Capture the cell that displays the provided text and extract its (x, y) central coordinate. 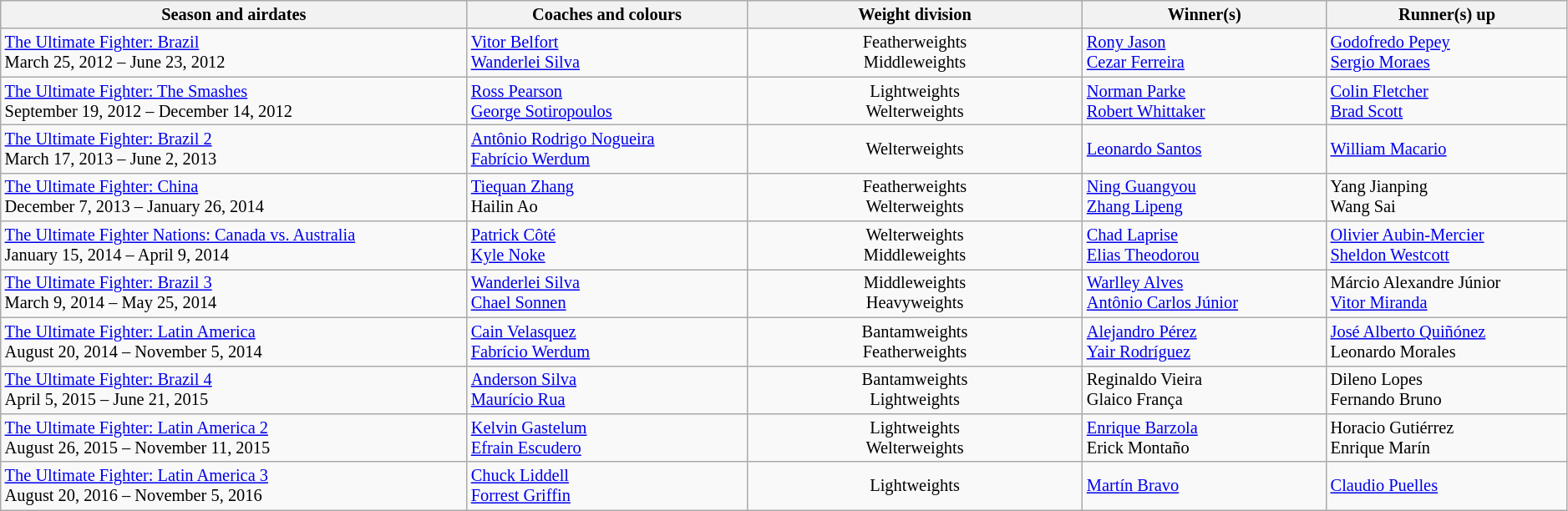
Colin Fletcher Brad Scott (1447, 101)
Alejandro Pérez Yair Rodríguez (1205, 342)
Olivier Aubin-Mercier Sheldon Westcott (1447, 245)
Welterweights (915, 149)
The Ultimate Fighter: Brazil 2March 17, 2013 – June 2, 2013 (234, 149)
FeatherweightsWelterweights (915, 197)
The Ultimate Fighter: The SmashesSeptember 19, 2012 – December 14, 2012 (234, 101)
Enrique Barzola Erick Montaño (1205, 438)
Winner(s) (1205, 14)
William Macario (1447, 149)
Yang Jianping Wang Sai (1447, 197)
José Alberto Quiñónez Leonardo Morales (1447, 342)
Godofredo Pepey Sergio Moraes (1447, 53)
Cain Velasquez Fabrício Werdum (606, 342)
The Ultimate Fighter: Latin AmericaAugust 20, 2014 – November 5, 2014 (234, 342)
Kelvin Gastelum Efrain Escudero (606, 438)
Norman Parke Robert Whittaker (1205, 101)
Anderson Silva Maurício Rua (606, 390)
Chad Laprise Elias Theodorou (1205, 245)
Patrick Côté Kyle Noke (606, 245)
Dileno Lopes Fernando Bruno (1447, 390)
MiddleweightsHeavyweights (915, 293)
Horacio Gutiérrez Enrique Marín (1447, 438)
The Ultimate Fighter: Latin America 2August 26, 2015 – November 11, 2015 (234, 438)
Warlley Alves Antônio Carlos Júnior (1205, 293)
Chuck Liddell Forrest Griffin (606, 486)
BantamweightsFeatherweights (915, 342)
WelterweightsMiddleweights (915, 245)
Lightweights Welterweights (915, 101)
The Ultimate Fighter: Latin America 3August 20, 2016 – November 5, 2016 (234, 486)
Antônio Rodrigo Nogueira Fabrício Werdum (606, 149)
Martín Bravo (1205, 486)
Claudio Puelles (1447, 486)
Weight division (915, 14)
LightweightsWelterweights (915, 438)
Season and airdates (234, 14)
Ross Pearson George Sotiropoulos (606, 101)
Lightweights (915, 486)
Featherweights Middleweights (915, 53)
The Ultimate Fighter Nations: Canada vs. AustraliaJanuary 15, 2014 – April 9, 2014 (234, 245)
Leonardo Santos (1205, 149)
Márcio Alexandre Júnior Vitor Miranda (1447, 293)
Tiequan Zhang Hailin Ao (606, 197)
Reginaldo Vieira Glaico França (1205, 390)
Vitor Belfort Wanderlei Silva (606, 53)
The Ultimate Fighter: Brazil 4April 5, 2015 – June 21, 2015 (234, 390)
Wanderlei Silva Chael Sonnen (606, 293)
BantamweightsLightweights (915, 390)
Coaches and colours (606, 14)
Runner(s) up (1447, 14)
The Ultimate Fighter: Brazil 3March 9, 2014 – May 25, 2014 (234, 293)
The Ultimate Fighter: BrazilMarch 25, 2012 – June 23, 2012 (234, 53)
Rony Jason Cezar Ferreira (1205, 53)
Ning Guangyou Zhang Lipeng (1205, 197)
The Ultimate Fighter: ChinaDecember 7, 2013 – January 26, 2014 (234, 197)
